Determine the (x, y) coordinate at the center of the cell enclosing the given text.  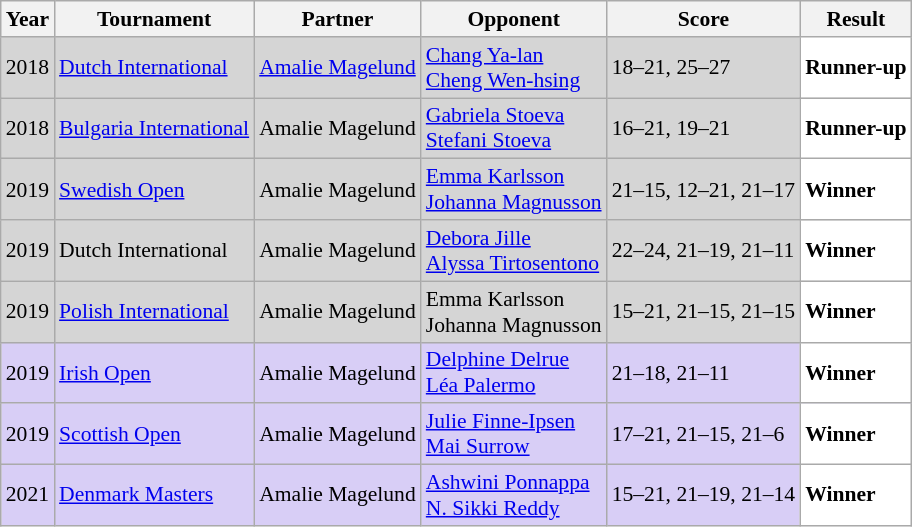
15–21, 21–19, 21–14 (704, 496)
Scottish Open (154, 434)
Ashwini Ponnappa N. Sikki Reddy (514, 496)
Polish International (154, 312)
Denmark Masters (154, 496)
Chang Ya-lan Cheng Wen-hsing (514, 68)
Irish Open (154, 372)
Year (28, 19)
22–24, 21–19, 21–11 (704, 250)
Partner (338, 19)
15–21, 21–15, 21–15 (704, 312)
21–18, 21–11 (704, 372)
Julie Finne-Ipsen Mai Surrow (514, 434)
Delphine Delrue Léa Palermo (514, 372)
16–21, 19–21 (704, 128)
Gabriela Stoeva Stefani Stoeva (514, 128)
Tournament (154, 19)
Bulgaria International (154, 128)
Result (856, 19)
Debora Jille Alyssa Tirtosentono (514, 250)
18–21, 25–27 (704, 68)
Opponent (514, 19)
2021 (28, 496)
Swedish Open (154, 190)
17–21, 21–15, 21–6 (704, 434)
Score (704, 19)
21–15, 12–21, 21–17 (704, 190)
